Return (x, y) of the center of cell containing provided text 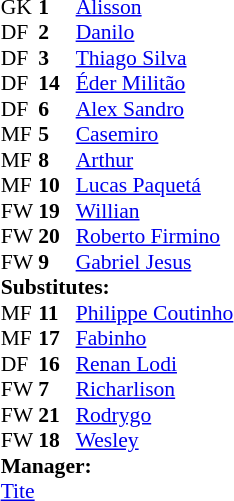
Gabriel Jesus (155, 262)
3 (57, 58)
Casemiro (155, 135)
Arthur (155, 160)
Wesley (155, 441)
11 (57, 313)
Thiago Silva (155, 58)
Renan Lodi (155, 364)
Rodrygo (155, 415)
16 (57, 364)
Substitutes: (118, 287)
6 (57, 109)
Willian (155, 211)
5 (57, 135)
Richarlison (155, 389)
Roberto Firmino (155, 237)
20 (57, 237)
Philippe Coutinho (155, 313)
Alex Sandro (155, 109)
10 (57, 185)
Fabinho (155, 339)
8 (57, 160)
Lucas Paquetá (155, 185)
Éder Militão (155, 83)
18 (57, 441)
9 (57, 262)
2 (57, 33)
21 (57, 415)
14 (57, 83)
17 (57, 339)
19 (57, 211)
Manager: (118, 466)
Danilo (155, 33)
7 (57, 389)
